Pinpoint the cell where the given text exists, returning its (X, Y) midpoint coordinate. 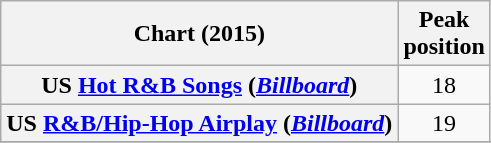
19 (444, 123)
18 (444, 85)
Chart (2015) (200, 34)
US R&B/Hip-Hop Airplay (Billboard) (200, 123)
Peakposition (444, 34)
US Hot R&B Songs (Billboard) (200, 85)
